Search for the cell housing the specified text and yield its (X, Y) center coordinate. 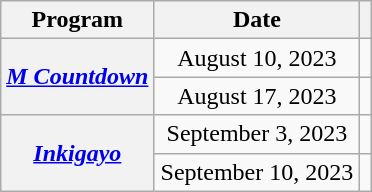
August 17, 2023 (257, 96)
September 3, 2023 (257, 134)
Date (257, 20)
September 10, 2023 (257, 172)
Inkigayo (78, 153)
Program (78, 20)
M Countdown (78, 77)
August 10, 2023 (257, 58)
